Return the [x, y] coordinate for the center point of the cell that contains the specified text.  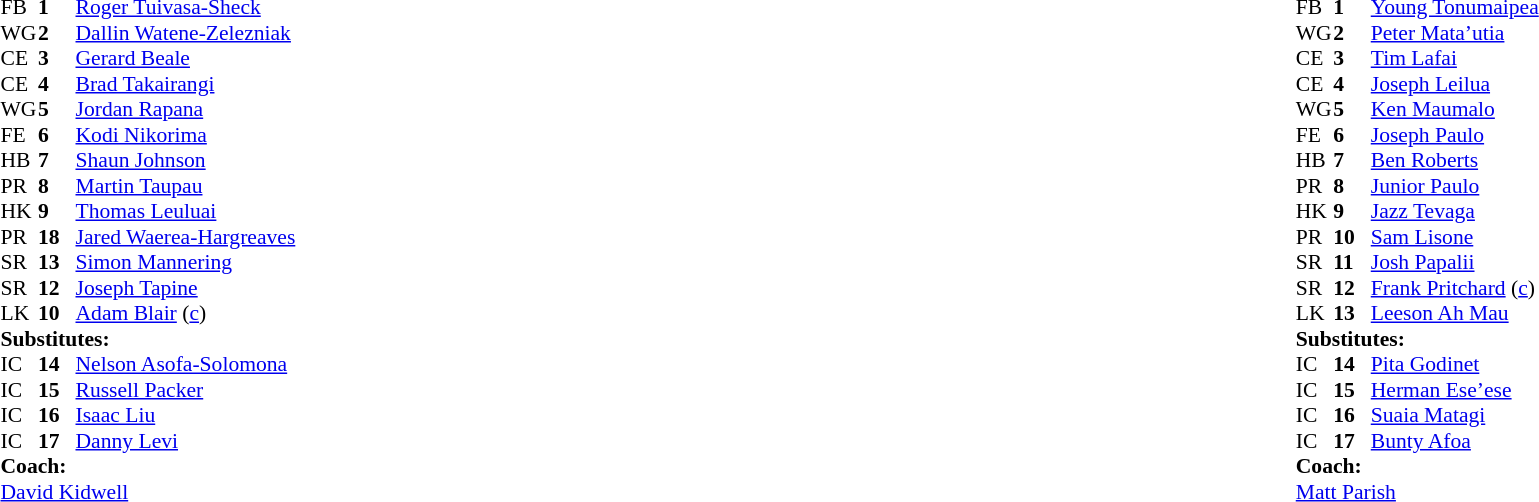
Martin Taupau [186, 186]
Joseph Paulo [1455, 135]
Leeson Ah Mau [1455, 313]
Joseph Leilua [1455, 84]
Gerard Beale [186, 59]
Tim Lafai [1455, 59]
Peter Mata’utia [1455, 33]
Dallin Watene-Zelezniak [186, 33]
Brad Takairangi [186, 84]
Isaac Liu [186, 415]
Adam Blair (c) [186, 313]
Ken Maumalo [1455, 109]
Joseph Tapine [186, 288]
18 [57, 237]
Bunty Afoa [1455, 441]
Sam Lisone [1455, 237]
Shaun Johnson [186, 161]
Simon Mannering [186, 263]
Jazz Tevaga [1455, 211]
Jordan Rapana [186, 109]
Thomas Leuluai [186, 211]
Nelson Asofa-Solomona [186, 365]
Junior Paulo [1455, 186]
Josh Papalii [1455, 263]
Pita Godinet [1455, 365]
Frank Pritchard (c) [1455, 288]
11 [1352, 263]
Ben Roberts [1455, 161]
Danny Levi [186, 441]
Kodi Nikorima [186, 135]
Suaia Matagi [1455, 415]
Russell Packer [186, 390]
Herman Ese’ese [1455, 390]
Jared Waerea-Hargreaves [186, 237]
